Pinpoint the cell where the given text exists, returning its (X, Y) midpoint coordinate. 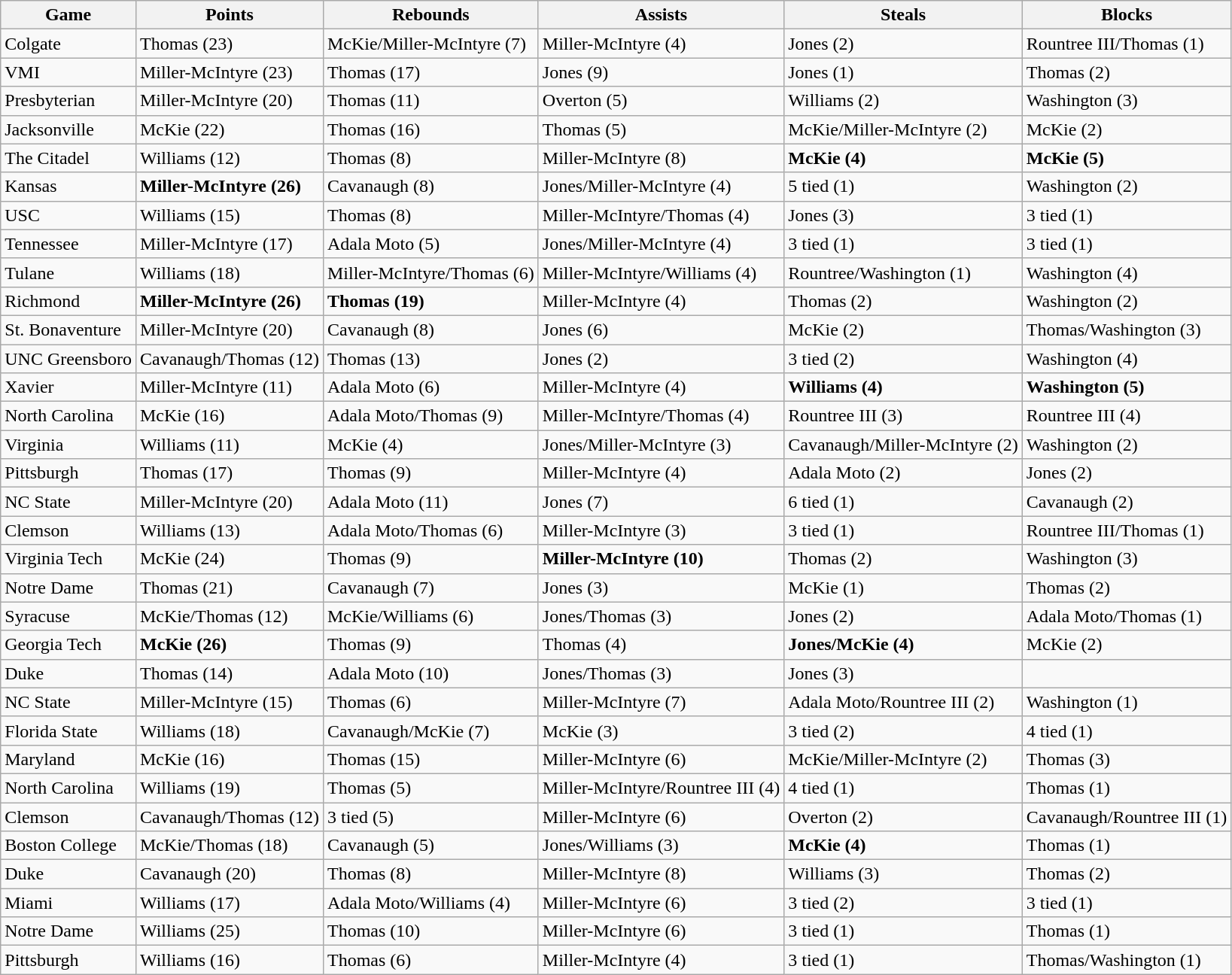
McKie (22) (229, 129)
Game (68, 15)
McKie/Williams (6) (430, 616)
5 tied (1) (903, 187)
Cavanaugh (2) (1127, 502)
Miller-McIntyre (10) (661, 559)
Florida State (68, 730)
VMI (68, 72)
Thomas (10) (430, 931)
Miller-McIntyre/Rountree III (4) (661, 788)
Miller-McIntyre (15) (229, 702)
Thomas (13) (430, 359)
Overton (2) (903, 816)
McKie/Thomas (12) (229, 616)
Colgate (68, 44)
Thomas/Washington (3) (1127, 330)
Jacksonville (68, 129)
Williams (4) (903, 387)
Adala Moto (11) (430, 502)
3 tied (5) (430, 816)
Washington (5) (1127, 387)
Cavanaugh/Rountree III (1) (1127, 816)
Thomas (16) (430, 129)
Jones (7) (661, 502)
Cavanaugh/Miller-McIntyre (2) (903, 445)
Richmond (68, 301)
Xavier (68, 387)
Steals (903, 15)
Adala Moto (5) (430, 244)
Thomas (3) (1127, 759)
Miller-McIntyre (3) (661, 530)
Miller-McIntyre (17) (229, 244)
Williams (13) (229, 530)
Williams (11) (229, 445)
Miller-McIntyre/Williams (4) (661, 272)
Williams (12) (229, 158)
Adala Moto/Rountree III (2) (903, 702)
Williams (15) (229, 215)
McKie/Miller-McIntyre (7) (430, 44)
Blocks (1127, 15)
UNC Greensboro (68, 359)
Jones/McKie (4) (903, 645)
Virginia (68, 445)
St. Bonaventure (68, 330)
Tulane (68, 272)
Jones (9) (661, 72)
Cavanaugh/McKie (7) (430, 730)
Thomas (14) (229, 673)
McKie (1) (903, 588)
6 tied (1) (903, 502)
Maryland (68, 759)
Virginia Tech (68, 559)
Rountree/Washington (1) (903, 272)
Adala Moto/Thomas (1) (1127, 616)
Williams (25) (229, 931)
Assists (661, 15)
Adala Moto (10) (430, 673)
Jones (1) (903, 72)
Thomas (21) (229, 588)
McKie (24) (229, 559)
Williams (2) (903, 101)
Miller-McIntyre (23) (229, 72)
Jones/Miller-McIntyre (3) (661, 445)
Williams (16) (229, 960)
Syracuse (68, 616)
Miller-McIntyre (11) (229, 387)
Overton (5) (661, 101)
Cavanaugh (20) (229, 874)
Jones (6) (661, 330)
Thomas (11) (430, 101)
Miami (68, 903)
Adala Moto (2) (903, 473)
Adala Moto (6) (430, 387)
Presbyterian (68, 101)
Rountree III (4) (1127, 416)
McKie (3) (661, 730)
Thomas (19) (430, 301)
Miller-McIntyre/Thomas (6) (430, 272)
Williams (19) (229, 788)
Miller-McIntyre (7) (661, 702)
Jones/Williams (3) (661, 846)
Boston College (68, 846)
McKie (5) (1127, 158)
Thomas/Washington (1) (1127, 960)
Cavanaugh (5) (430, 846)
USC (68, 215)
Adala Moto/Thomas (9) (430, 416)
Williams (17) (229, 903)
Rountree III (3) (903, 416)
Williams (3) (903, 874)
Thomas (15) (430, 759)
McKie (26) (229, 645)
Tennessee (68, 244)
Adala Moto/Thomas (6) (430, 530)
Thomas (23) (229, 44)
The Citadel (68, 158)
Georgia Tech (68, 645)
Kansas (68, 187)
Points (229, 15)
Thomas (4) (661, 645)
Washington (1) (1127, 702)
McKie/Thomas (18) (229, 846)
Rebounds (430, 15)
Adala Moto/Williams (4) (430, 903)
Cavanaugh (7) (430, 588)
